For the text-containing cell, return its midpoint in (X, Y) coordinate format. 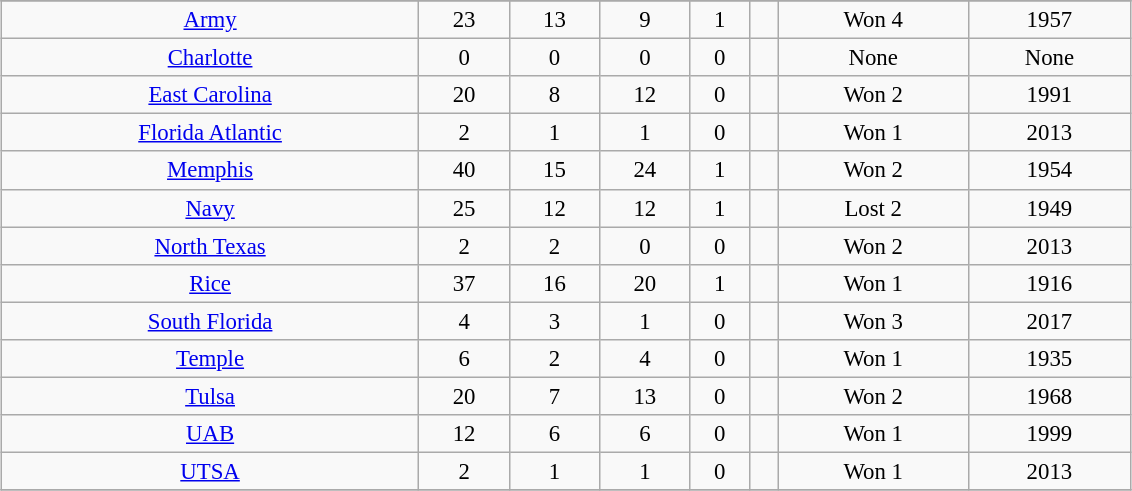
40 (464, 170)
Temple (210, 358)
15 (554, 170)
1968 (1049, 396)
24 (645, 170)
2017 (1049, 321)
Charlotte (210, 58)
1957 (1049, 20)
37 (464, 283)
Lost 2 (873, 208)
Navy (210, 208)
South Florida (210, 321)
25 (464, 208)
9 (645, 20)
8 (554, 95)
1954 (1049, 170)
1991 (1049, 95)
16 (554, 283)
1949 (1049, 208)
Army (210, 20)
1916 (1049, 283)
23 (464, 20)
7 (554, 396)
East Carolina (210, 95)
UTSA (210, 471)
Tulsa (210, 396)
Won 3 (873, 321)
Rice (210, 283)
UAB (210, 434)
1935 (1049, 358)
3 (554, 321)
Won 4 (873, 20)
1999 (1049, 434)
Florida Atlantic (210, 133)
North Texas (210, 246)
Memphis (210, 170)
